From the cell containing the given text, extract its center point as (X, Y) coordinate. 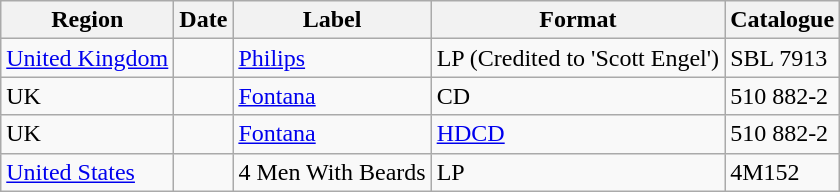
Catalogue (782, 20)
Date (204, 20)
Label (332, 20)
CD (578, 96)
4M152 (782, 172)
SBL 7913 (782, 58)
Philips (332, 58)
United States (88, 172)
4 Men With Beards (332, 172)
LP (578, 172)
LP (Credited to 'Scott Engel') (578, 58)
Region (88, 20)
Format (578, 20)
HDCD (578, 134)
United Kingdom (88, 58)
